Output the [X, Y] coordinate of the center of the cell containing the given text.  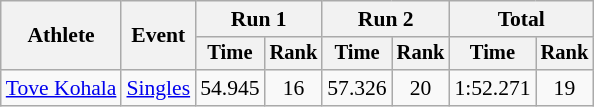
57.326 [356, 88]
Event [158, 36]
Run 1 [258, 19]
Run 2 [386, 19]
20 [421, 88]
Tove Kohala [62, 88]
54.945 [230, 88]
16 [294, 88]
19 [565, 88]
Athlete [62, 36]
Singles [158, 88]
1:52.271 [492, 88]
Total [521, 19]
